Locate the cell with the specified text and output its [X, Y] center coordinate. 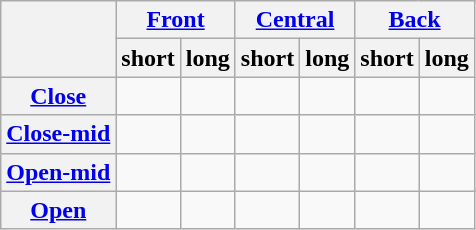
Open [58, 210]
Front [176, 20]
Back [414, 20]
Close-mid [58, 134]
Open-mid [58, 172]
Central [294, 20]
Close [58, 96]
